Return the [X, Y] coordinate for the center point of the cell that contains the specified text.  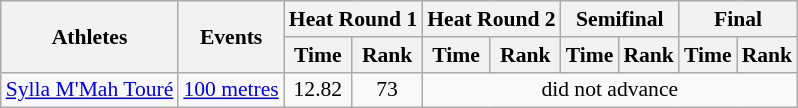
Athletes [90, 36]
Sylla M'Mah Touré [90, 90]
12.82 [318, 90]
Events [230, 36]
Semifinal [620, 19]
Heat Round 2 [491, 19]
100 metres [230, 90]
73 [387, 90]
did not advance [610, 90]
Heat Round 1 [353, 19]
Final [738, 19]
